Search for the cell housing the specified text and yield its [X, Y] center coordinate. 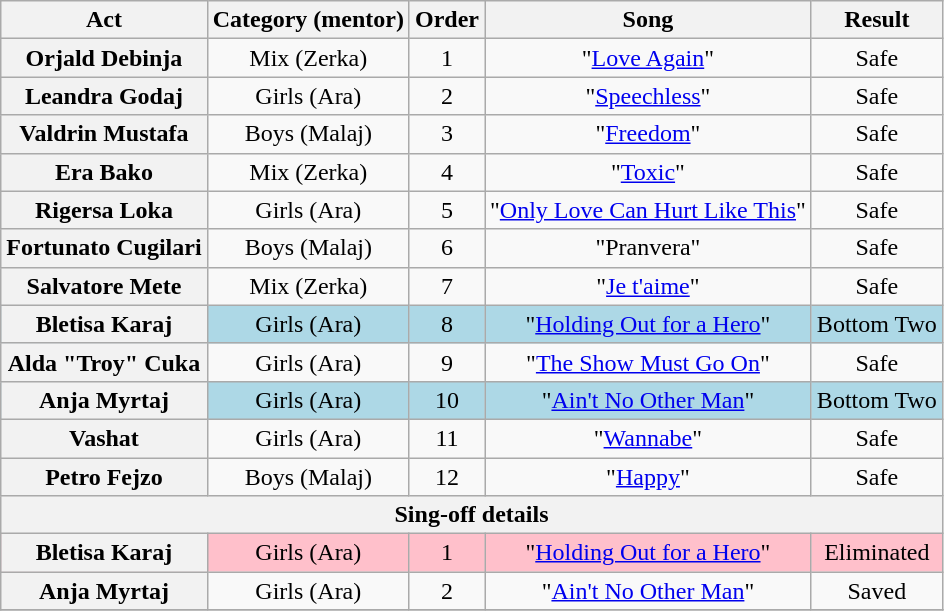
Order [446, 20]
Eliminated [876, 553]
"Toxic" [648, 172]
Saved [876, 591]
"Pranvera" [648, 248]
"Wannabe" [648, 438]
6 [446, 248]
3 [446, 134]
4 [446, 172]
"Speechless" [648, 96]
Salvatore Mete [104, 286]
Song [648, 20]
10 [446, 400]
"Je t'aime" [648, 286]
Sing-off details [472, 515]
Vashat [104, 438]
"Love Again" [648, 58]
Act [104, 20]
Petro Fejzo [104, 477]
Category (mentor) [308, 20]
8 [446, 324]
Result [876, 20]
11 [446, 438]
9 [446, 362]
Rigersa Loka [104, 210]
Valdrin Mustafa [104, 134]
Fortunato Cugilari [104, 248]
Orjald Debinja [104, 58]
"Happy" [648, 477]
"The Show Must Go On" [648, 362]
5 [446, 210]
"Only Love Can Hurt Like This" [648, 210]
7 [446, 286]
Alda "Troy" Cuka [104, 362]
Leandra Godaj [104, 96]
Era Bako [104, 172]
"Freedom" [648, 134]
12 [446, 477]
